Locate the cell with the specified text and output its [X, Y] center coordinate. 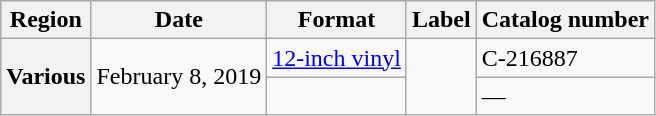
Region [46, 20]
— [565, 96]
Label [441, 20]
Format [337, 20]
Date [179, 20]
C-216887 [565, 58]
Various [46, 77]
February 8, 2019 [179, 77]
Catalog number [565, 20]
12-inch vinyl [337, 58]
